Locate the cell with the specified text and output its [x, y] center coordinate. 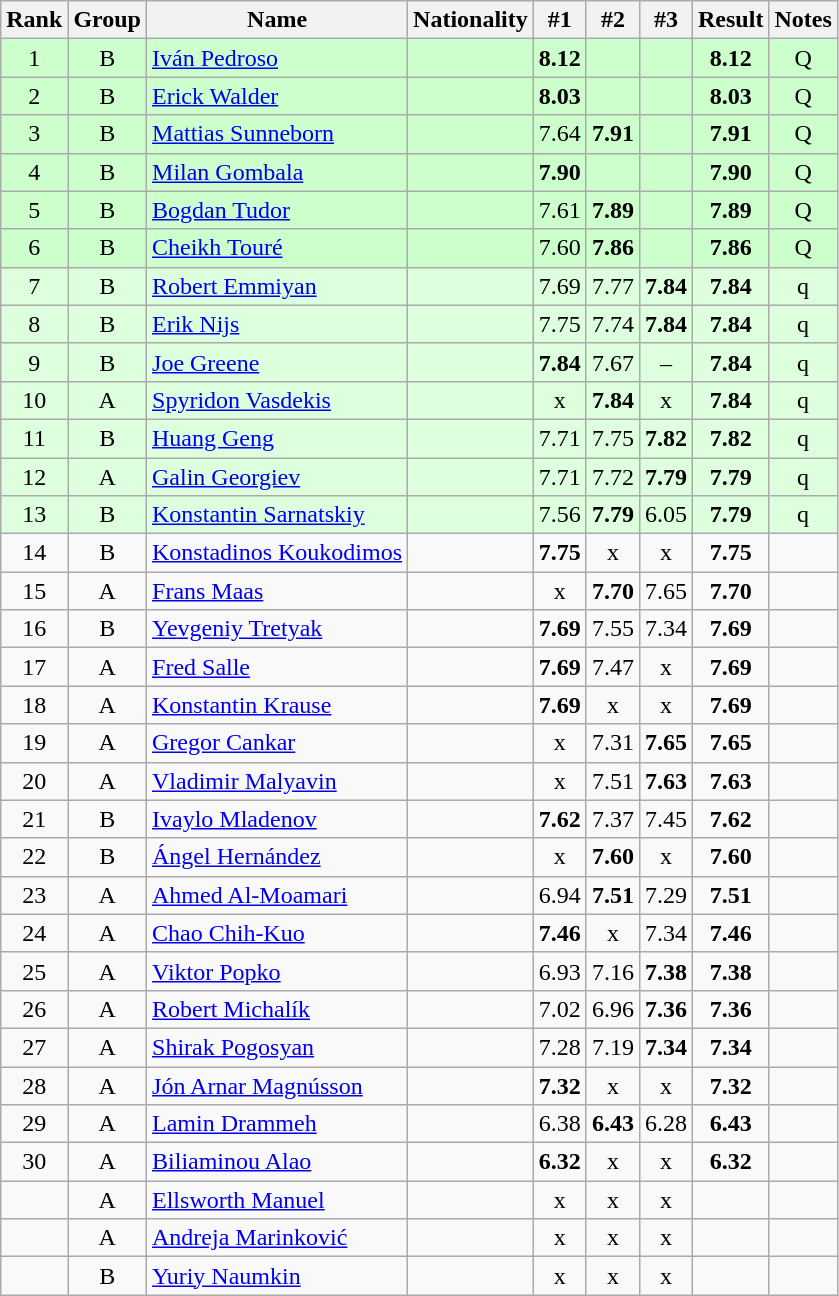
Fred Salle [278, 667]
7.37 [612, 819]
15 [34, 591]
6.93 [560, 971]
Konstantin Sarnatskiy [278, 515]
7.56 [560, 515]
7.72 [612, 477]
Nationality [471, 20]
Jón Arnar Magnússon [278, 1085]
Lamin Drammeh [278, 1124]
Robert Michalík [278, 1009]
28 [34, 1085]
Konstadinos Koukodimos [278, 553]
Cheikh Touré [278, 248]
Yuriy Naumkin [278, 1276]
Huang Geng [278, 438]
13 [34, 515]
7.74 [612, 324]
Ahmed Al-Moamari [278, 895]
6.28 [666, 1124]
Mattias Sunneborn [278, 134]
2 [34, 96]
7.55 [612, 629]
8 [34, 324]
20 [34, 781]
#1 [560, 20]
7.28 [560, 1047]
Iván Pedroso [278, 58]
11 [34, 438]
Konstantin Krause [278, 705]
Erik Nijs [278, 324]
Bogdan Tudor [278, 210]
23 [34, 895]
22 [34, 857]
7.31 [612, 743]
6.94 [560, 895]
7.77 [612, 286]
30 [34, 1162]
Name [278, 20]
27 [34, 1047]
10 [34, 400]
7.61 [560, 210]
Viktor Popko [278, 971]
Shirak Pogosyan [278, 1047]
Chao Chih-Kuo [278, 933]
Group [108, 20]
6.05 [666, 515]
21 [34, 819]
17 [34, 667]
19 [34, 743]
6.96 [612, 1009]
7.29 [666, 895]
Biliaminou Alao [278, 1162]
7 [34, 286]
#3 [666, 20]
4 [34, 172]
6.38 [560, 1124]
7.47 [612, 667]
7.16 [612, 971]
16 [34, 629]
Ivaylo Mladenov [278, 819]
24 [34, 933]
Gregor Cankar [278, 743]
Galin Georgiev [278, 477]
Rank [34, 20]
18 [34, 705]
5 [34, 210]
Vladimir Malyavin [278, 781]
– [666, 362]
1 [34, 58]
Andreja Marinković [278, 1238]
29 [34, 1124]
Ellsworth Manuel [278, 1200]
7.19 [612, 1047]
Joe Greene [278, 362]
Milan Gombala [278, 172]
12 [34, 477]
7.64 [560, 134]
14 [34, 553]
7.02 [560, 1009]
3 [34, 134]
Robert Emmiyan [278, 286]
9 [34, 362]
26 [34, 1009]
6 [34, 248]
Ángel Hernández [278, 857]
25 [34, 971]
Notes [803, 20]
Spyridon Vasdekis [278, 400]
7.45 [666, 819]
Frans Maas [278, 591]
7.67 [612, 362]
Result [731, 20]
#2 [612, 20]
Erick Walder [278, 96]
Yevgeniy Tretyak [278, 629]
